Return [X, Y] of the center of cell containing provided text 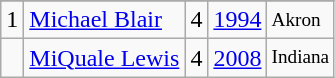
Indiana [300, 58]
Akron [300, 20]
Michael Blair [104, 20]
1994 [238, 20]
2008 [238, 58]
MiQuale Lewis [104, 58]
1 [12, 20]
